Extract the [X, Y] coordinate from the center of the cell holding the provided text.  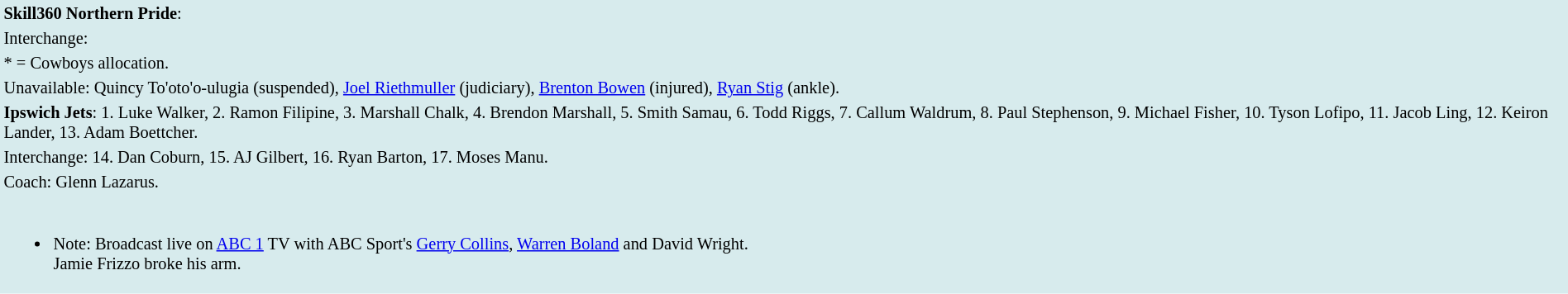
Coach: Glenn Lazarus. [784, 182]
Interchange: [784, 38]
Note: Broadcast live on ABC 1 TV with ABC Sport's Gerry Collins, Warren Boland and David Wright.Jamie Frizzo broke his arm. [784, 244]
Unavailable: Quincy To'oto'o-ulugia (suspended), Joel Riethmuller (judiciary), Brenton Bowen (injured), Ryan Stig (ankle). [784, 88]
Interchange: 14. Dan Coburn, 15. AJ Gilbert, 16. Ryan Barton, 17. Moses Manu. [784, 157]
* = Cowboys allocation. [784, 63]
Skill360 Northern Pride: [784, 13]
